Return [x, y] of the center of cell containing provided text 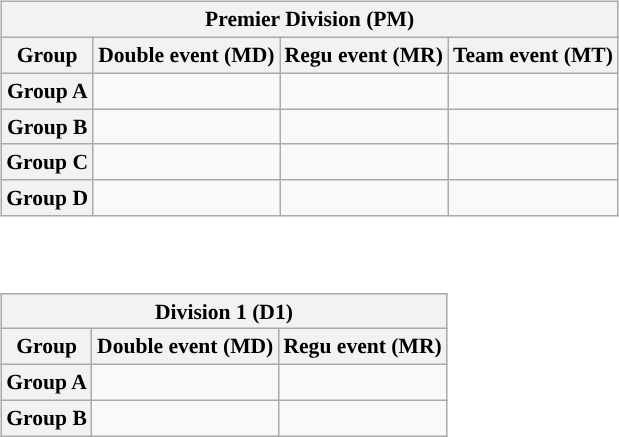
Group C [47, 162]
Team event (MT) [533, 55]
Group D [47, 198]
Division 1 (D1) [224, 311]
Premier Division (PM) [310, 20]
